Determine the [x, y] coordinate at the center of the cell enclosing the given text.  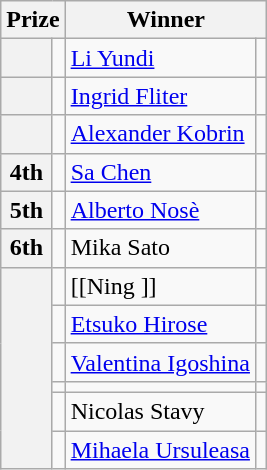
Li Yundi [160, 58]
5th [27, 210]
Winner [166, 20]
Prize [33, 20]
4th [27, 172]
[[Ning ]] [160, 286]
Mika Sato [160, 248]
Ingrid Fliter [160, 96]
Etsuko Hirose [160, 324]
Valentina Igoshina [160, 362]
Sa Chen [160, 172]
Alexander Kobrin [160, 134]
6th [27, 248]
Nicolas Stavy [160, 411]
Mihaela Ursuleasa [160, 449]
Alberto Nosè [160, 210]
